Output the (x, y) coordinate of the center of the cell containing the given text.  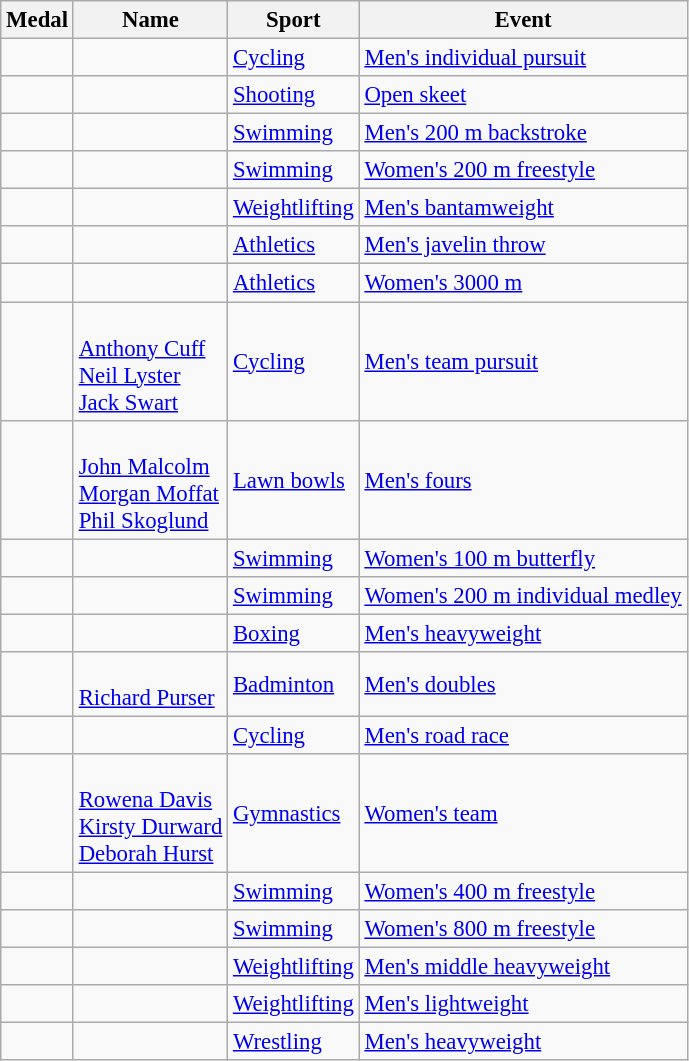
Lawn bowls (294, 480)
Men's javelin throw (523, 245)
Women's 200 m individual medley (523, 595)
Richard Purser (150, 684)
Badminton (294, 684)
Men's team pursuit (523, 362)
John MalcolmMorgan MoffatPhil Skoglund (150, 480)
Rowena DavisKirsty DurwardDeborah Hurst (150, 814)
Medal (38, 20)
Men's individual pursuit (523, 58)
Men's road race (523, 735)
Boxing (294, 633)
Men's 200 m backstroke (523, 133)
Women's 200 m freestyle (523, 170)
Men's doubles (523, 684)
Women's 400 m freestyle (523, 891)
Wrestling (294, 1042)
Anthony CuffNeil LysterJack Swart (150, 362)
Men's lightweight (523, 1004)
Shooting (294, 95)
Men's fours (523, 480)
Women's 100 m butterfly (523, 558)
Open skeet (523, 95)
Event (523, 20)
Men's middle heavyweight (523, 967)
Women's 3000 m (523, 283)
Women's team (523, 814)
Men's bantamweight (523, 208)
Name (150, 20)
Women's 800 m freestyle (523, 929)
Sport (294, 20)
Gymnastics (294, 814)
